Find where the given text appears and provide that cell's center as [X, Y] coordinate. 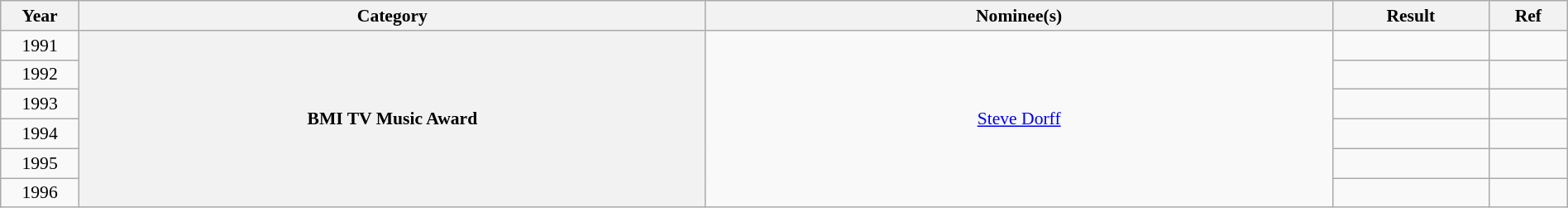
1995 [40, 163]
BMI TV Music Award [392, 119]
Result [1411, 16]
1994 [40, 134]
Category [392, 16]
1996 [40, 193]
1991 [40, 46]
1992 [40, 75]
Ref [1528, 16]
1993 [40, 104]
Nominee(s) [1019, 16]
Steve Dorff [1019, 119]
Year [40, 16]
